Return the [x, y] coordinate for the center point of the cell that contains the specified text.  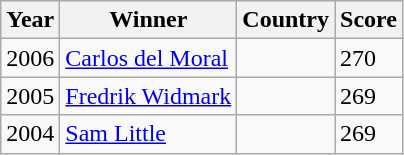
Carlos del Moral [148, 58]
Score [368, 20]
2004 [30, 134]
Fredrik Widmark [148, 96]
Country [286, 20]
2006 [30, 58]
Year [30, 20]
270 [368, 58]
Sam Little [148, 134]
Winner [148, 20]
2005 [30, 96]
